Find where the given text appears and provide that cell's center as (X, Y) coordinate. 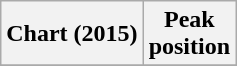
Chart (2015) (72, 34)
Peakposition (189, 34)
